Capture the cell that displays the provided text and extract its (x, y) central coordinate. 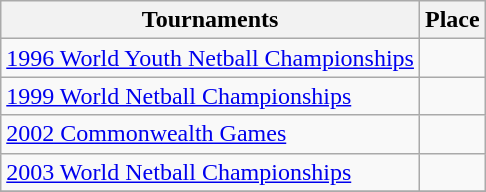
1999 World Netball Championships (210, 96)
Tournaments (210, 20)
2003 World Netball Championships (210, 172)
Place (452, 20)
1996 World Youth Netball Championships (210, 58)
2002 Commonwealth Games (210, 134)
